Find where the given text appears and provide that cell's center as [X, Y] coordinate. 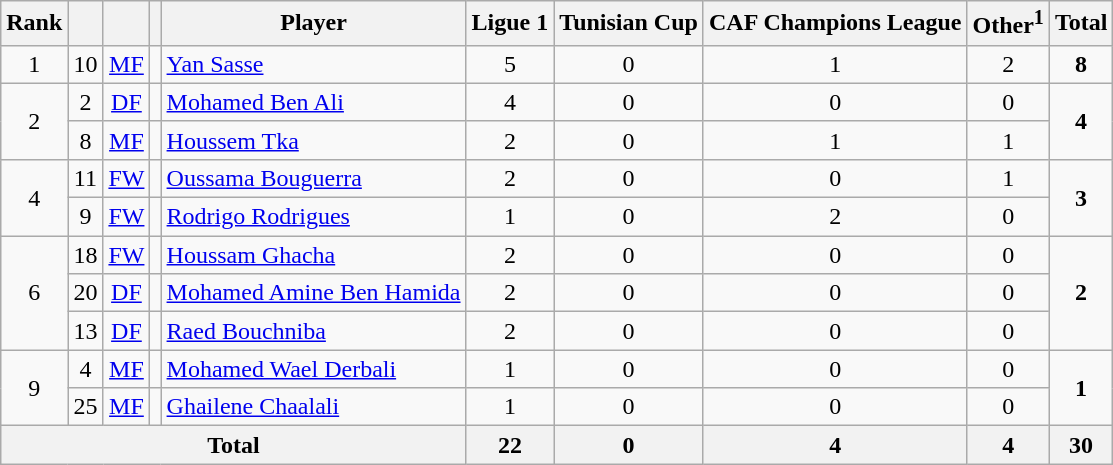
Yan Sasse [314, 64]
Ghailene Chaalali [314, 407]
11 [86, 178]
Mohamed Wael Derbali [314, 369]
Tunisian Cup [629, 24]
Mohamed Amine Ben Hamida [314, 293]
Houssem Tka [314, 140]
18 [86, 255]
Rank [34, 24]
3 [1081, 197]
6 [34, 293]
5 [510, 64]
20 [86, 293]
Oussama Bouguerra [314, 178]
CAF Champions League [835, 24]
Rodrigo Rodrigues [314, 217]
Player [314, 24]
Other1 [1008, 24]
10 [86, 64]
Houssam Ghacha [314, 255]
Ligue 1 [510, 24]
30 [1081, 445]
Mohamed Ben Ali [314, 102]
13 [86, 331]
Raed Bouchniba [314, 331]
25 [86, 407]
22 [510, 445]
